From the cell containing the given text, extract its center point as (X, Y) coordinate. 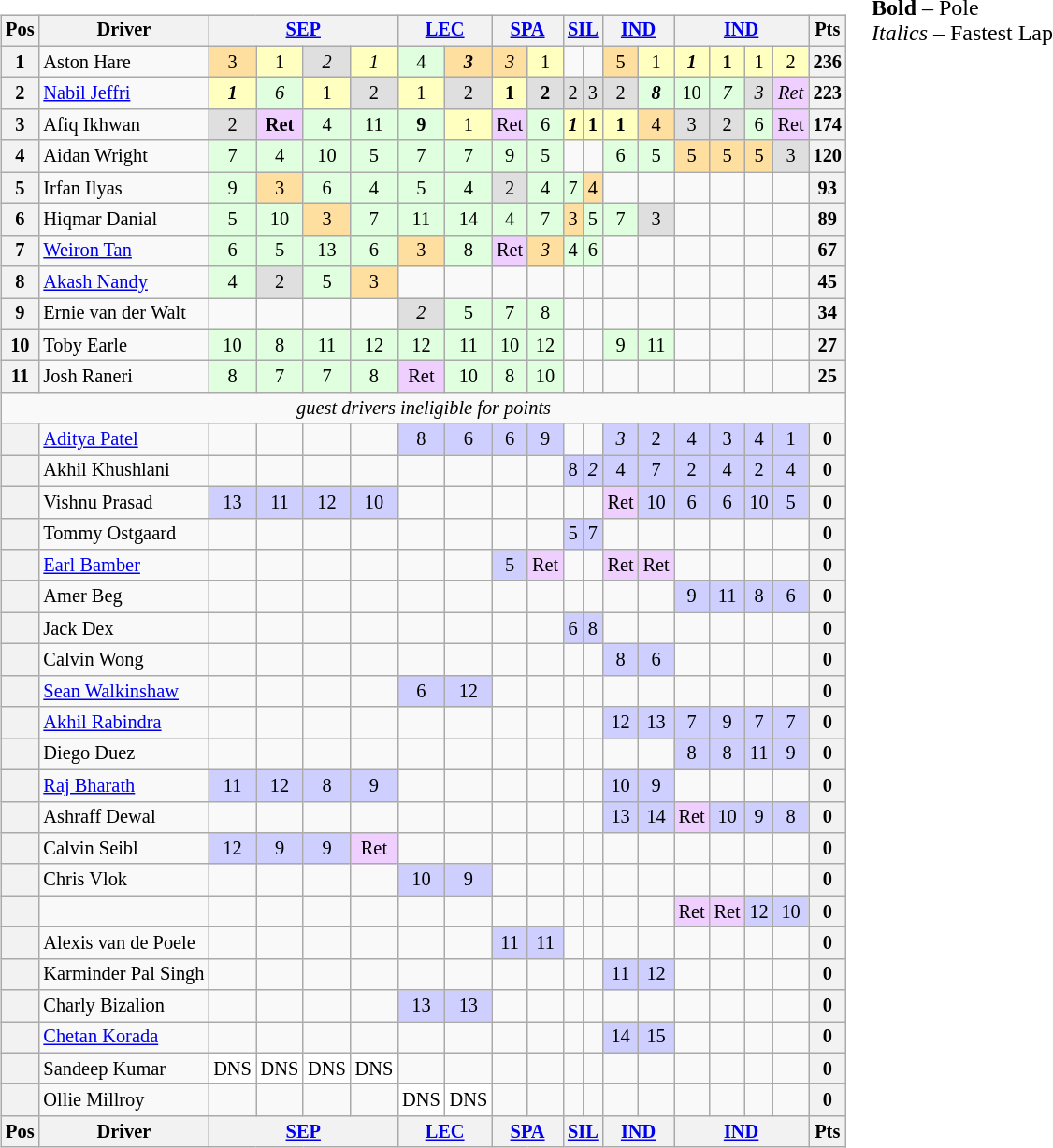
Earl Bamber (123, 566)
Chris Vlok (123, 880)
Calvin Wong (123, 660)
Aidan Wright (123, 156)
Vishnu Prasad (123, 502)
Irfan Ilyas (123, 188)
15 (656, 1038)
Toby Earle (123, 345)
Akash Nandy (123, 282)
Aston Hare (123, 62)
Amer Beg (123, 596)
Hiqmar Danial (123, 220)
Tommy Ostgaard (123, 534)
Josh Raneri (123, 377)
Afiq Ikhwan (123, 125)
89 (828, 220)
27 (828, 345)
Sean Walkinshaw (123, 691)
45 (828, 282)
guest drivers ineligible for points (424, 409)
Nabil Jeffri (123, 93)
Ollie Millroy (123, 1100)
Ernie van der Walt (123, 314)
223 (828, 93)
Alexis van de Poele (123, 943)
Akhil Khushlani (123, 471)
120 (828, 156)
Sandeep Kumar (123, 1069)
236 (828, 62)
34 (828, 314)
Raj Bharath (123, 785)
93 (828, 188)
174 (828, 125)
Ashraff Dewal (123, 817)
25 (828, 377)
Charly Bizalion (123, 1006)
Chetan Korada (123, 1038)
Weiron Tan (123, 251)
Calvin Seibl (123, 849)
Akhil Rabindra (123, 723)
Diego Duez (123, 754)
Jack Dex (123, 628)
Karminder Pal Singh (123, 974)
67 (828, 251)
Aditya Patel (123, 439)
